Return [X, Y] of the center of cell containing provided text 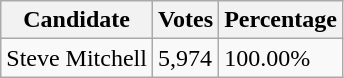
Candidate [77, 20]
Votes [185, 20]
Percentage [281, 20]
Steve Mitchell [77, 58]
100.00% [281, 58]
5,974 [185, 58]
